Capture the cell that displays the provided text and extract its (X, Y) central coordinate. 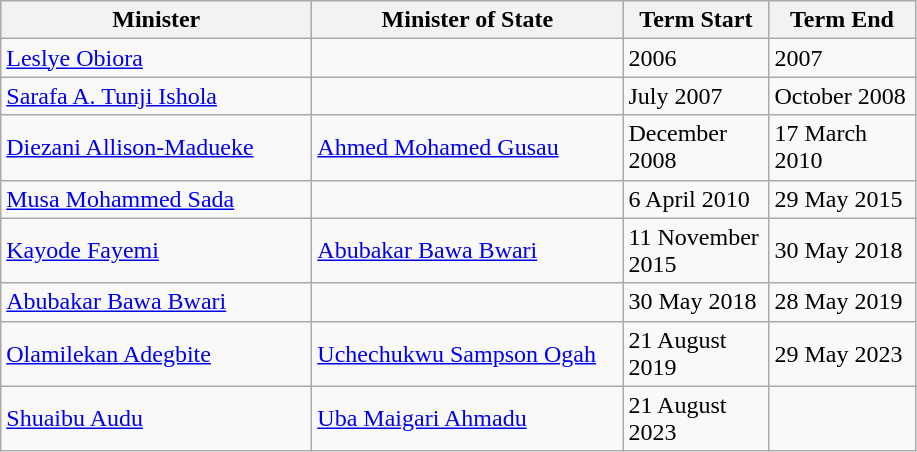
2006 (696, 58)
17 March 2010 (842, 148)
December 2008 (696, 148)
21 August 2019 (696, 354)
Uchechukwu Sampson Ogah (468, 354)
Olamilekan Adegbite (156, 354)
Leslye Obiora (156, 58)
Minister of State (468, 20)
29 May 2023 (842, 354)
29 May 2015 (842, 199)
2007 (842, 58)
Shuaibu Audu (156, 418)
28 May 2019 (842, 302)
July 2007 (696, 96)
October 2008 (842, 96)
Diezani Allison-Madueke (156, 148)
Term End (842, 20)
Uba Maigari Ahmadu (468, 418)
Sarafa A. Tunji Ishola (156, 96)
Ahmed Mohamed Gusau (468, 148)
11 November 2015 (696, 250)
Minister (156, 20)
Musa Mohammed Sada (156, 199)
21 August 2023 (696, 418)
Kayode Fayemi (156, 250)
6 April 2010 (696, 199)
Term Start (696, 20)
